From the cell containing the given text, extract its center point as [X, Y] coordinate. 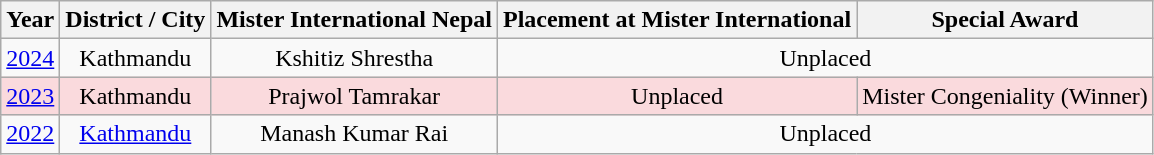
2024 [30, 58]
Prajwol Tamrakar [354, 96]
District / City [136, 20]
Manash Kumar Rai [354, 134]
Kshitiz Shrestha [354, 58]
Special Award [1006, 20]
Mister Congeniality (Winner) [1006, 96]
Mister International Nepal [354, 20]
2023 [30, 96]
Year [30, 20]
2022 [30, 134]
Placement at Mister International [676, 20]
